Search for the cell housing the specified text and yield its [X, Y] center coordinate. 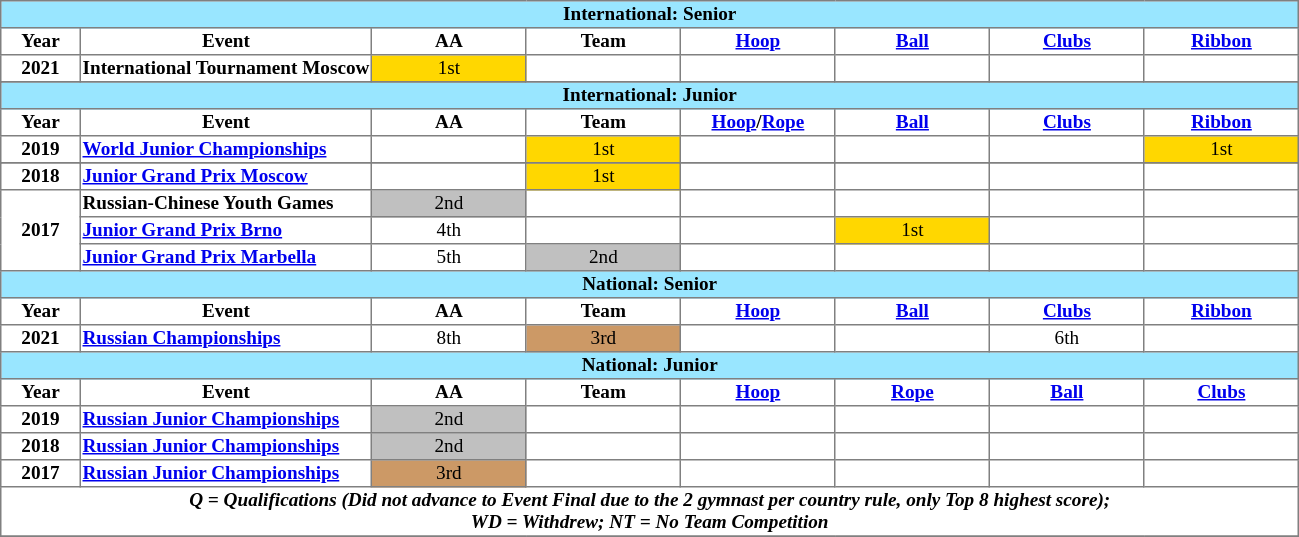
Junior Grand Prix Brno [226, 230]
Rope [912, 392]
5th [449, 258]
6th [1067, 338]
World Junior Championships [226, 150]
International: Senior [650, 14]
International Tournament Moscow [226, 68]
Junior Grand Prix Moscow [226, 176]
4th [449, 230]
National: Junior [650, 366]
Russian Championships [226, 338]
8th [449, 338]
Hoop/Rope [758, 122]
National: Senior [650, 284]
International: Junior [650, 96]
Junior Grand Prix Marbella [226, 258]
Russian-Chinese Youth Games [226, 204]
